Extract the (X, Y) coordinate from the center of the cell holding the provided text.  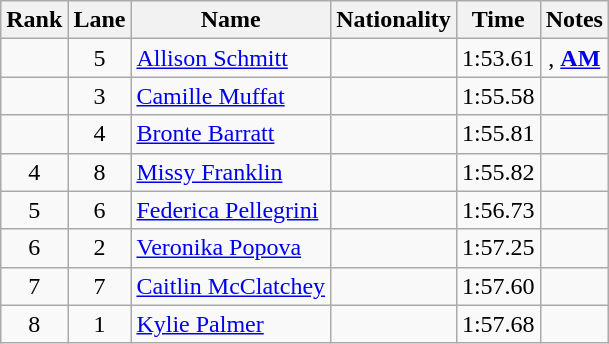
1:55.58 (498, 96)
Bronte Barratt (231, 134)
Missy Franklin (231, 172)
1:57.60 (498, 286)
Lane (100, 20)
1:53.61 (498, 58)
Rank (34, 20)
1:57.25 (498, 248)
Caitlin McClatchey (231, 286)
Notes (574, 20)
2 (100, 248)
Name (231, 20)
Nationality (394, 20)
1:55.81 (498, 134)
1:57.68 (498, 324)
Time (498, 20)
3 (100, 96)
Federica Pellegrini (231, 210)
1:56.73 (498, 210)
1 (100, 324)
Camille Muffat (231, 96)
, AM (574, 58)
1:55.82 (498, 172)
Allison Schmitt (231, 58)
Kylie Palmer (231, 324)
Veronika Popova (231, 248)
